Capture the cell that displays the provided text and extract its (X, Y) central coordinate. 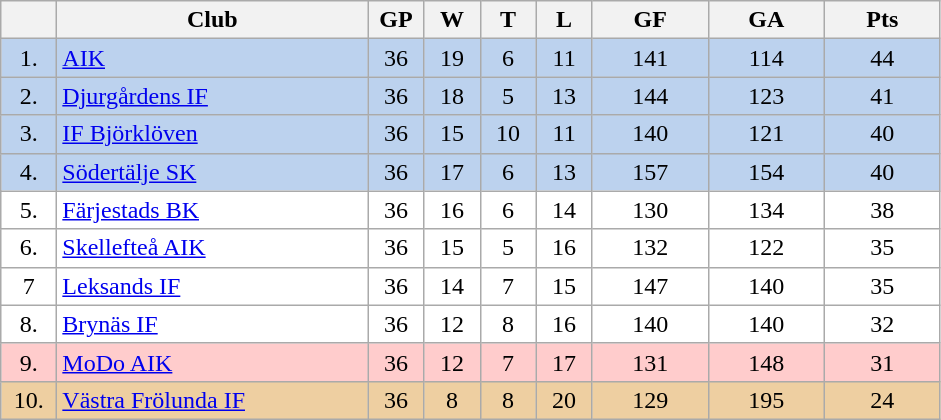
44 (882, 58)
Södertälje SK (212, 172)
1. (29, 58)
157 (650, 172)
131 (650, 362)
Brynäs IF (212, 324)
Club (212, 20)
147 (650, 286)
31 (882, 362)
6. (29, 248)
32 (882, 324)
129 (650, 400)
141 (650, 58)
24 (882, 400)
154 (766, 172)
AIK (212, 58)
GA (766, 20)
134 (766, 210)
L (564, 20)
9. (29, 362)
41 (882, 96)
8. (29, 324)
10 (508, 134)
W (452, 20)
Färjestads BK (212, 210)
132 (650, 248)
IF Björklöven (212, 134)
130 (650, 210)
19 (452, 58)
148 (766, 362)
Leksands IF (212, 286)
195 (766, 400)
GP (396, 20)
38 (882, 210)
5. (29, 210)
GF (650, 20)
20 (564, 400)
10. (29, 400)
144 (650, 96)
18 (452, 96)
3. (29, 134)
Skellefteå AIK (212, 248)
114 (766, 58)
Västra Frölunda IF (212, 400)
Pts (882, 20)
MoDo AIK (212, 362)
4. (29, 172)
T (508, 20)
121 (766, 134)
2. (29, 96)
123 (766, 96)
Djurgårdens IF (212, 96)
122 (766, 248)
